Locate the cell with the specified text and output its [X, Y] center coordinate. 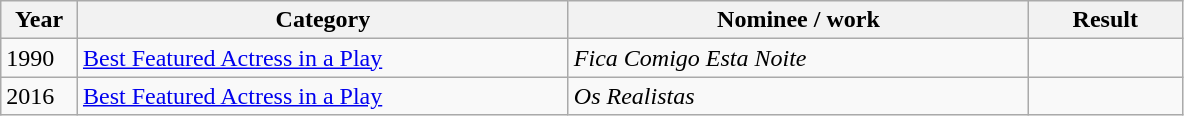
2016 [40, 96]
Nominee / work [798, 20]
Result [1106, 20]
Year [40, 20]
Category [322, 20]
Os Realistas [798, 96]
Fica Comigo Esta Noite [798, 58]
1990 [40, 58]
